Return (X, Y) of the center of cell containing provided text 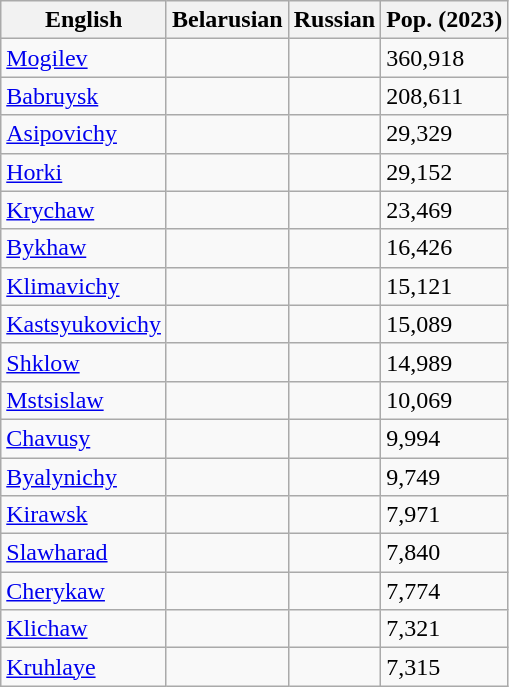
360,918 (444, 58)
Klimavichy (84, 286)
9,749 (444, 477)
Byalynichy (84, 477)
Klichaw (84, 629)
14,989 (444, 362)
Russian (334, 20)
7,315 (444, 667)
Krychaw (84, 210)
Asipovichy (84, 134)
English (84, 20)
Belarusian (227, 20)
Babruysk (84, 96)
16,426 (444, 248)
29,152 (444, 172)
Shklow (84, 362)
7,321 (444, 629)
Chavusy (84, 438)
Mogilev (84, 58)
15,121 (444, 286)
15,089 (444, 324)
29,329 (444, 134)
Bykhaw (84, 248)
7,774 (444, 591)
9,994 (444, 438)
Kirawsk (84, 515)
Horki (84, 172)
10,069 (444, 400)
208,611 (444, 96)
7,971 (444, 515)
Pop. (2023) (444, 20)
Kruhlaye (84, 667)
7,840 (444, 553)
Mstsislaw (84, 400)
Kastsyukovichy (84, 324)
23,469 (444, 210)
Slawharad (84, 553)
Cherykaw (84, 591)
